Capture the cell that displays the provided text and extract its (x, y) central coordinate. 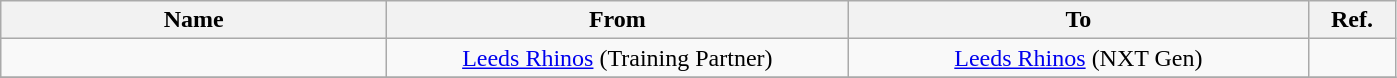
From (618, 20)
Leeds Rhinos (NXT Gen) (1078, 58)
Leeds Rhinos (Training Partner) (618, 58)
Name (194, 20)
Ref. (1352, 20)
To (1078, 20)
